Capture the cell that displays the provided text and extract its [X, Y] central coordinate. 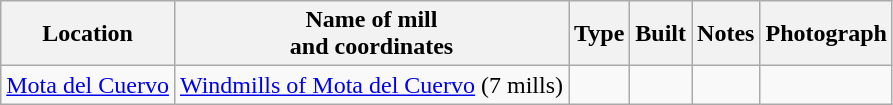
Mota del Cuervo [88, 85]
Location [88, 34]
Windmills of Mota del Cuervo (7 mills) [371, 85]
Type [600, 34]
Photograph [826, 34]
Built [661, 34]
Notes [726, 34]
Name of milland coordinates [371, 34]
